For the text-containing cell, return its midpoint in [x, y] coordinate format. 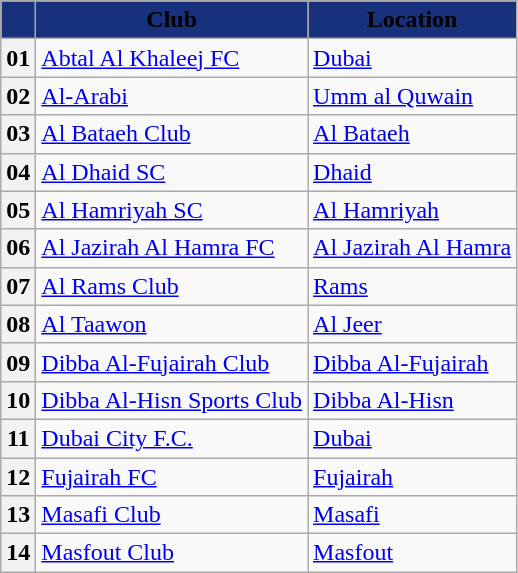
Location [412, 20]
Masafi [412, 515]
Al Jazirah Al Hamra FC [172, 248]
06 [18, 248]
Al Hamriyah [412, 210]
Al Taawon [172, 324]
08 [18, 324]
10 [18, 400]
Al Bataeh [412, 134]
Al-Arabi [172, 96]
Abtal Al Khaleej FC [172, 58]
Al Jeer [412, 324]
Al Jazirah Al Hamra [412, 248]
07 [18, 286]
Rams [412, 286]
Dibba Al-Fujairah [412, 362]
02 [18, 96]
04 [18, 172]
Fujairah [412, 477]
14 [18, 553]
11 [18, 438]
09 [18, 362]
Dubai City F.C. [172, 438]
Club [172, 20]
Umm al Quwain [412, 96]
Dibba Al-Hisn [412, 400]
Fujairah FC [172, 477]
12 [18, 477]
Dibba Al-Hisn Sports Club [172, 400]
Al Dhaid SC [172, 172]
Dhaid [412, 172]
Al Hamriyah SC [172, 210]
Masfout [412, 553]
Masfout Club [172, 553]
Al Bataeh Club [172, 134]
Masafi Club [172, 515]
03 [18, 134]
01 [18, 58]
05 [18, 210]
13 [18, 515]
Al Rams Club [172, 286]
Dibba Al-Fujairah Club [172, 362]
